Return [x, y] of the center of cell containing provided text 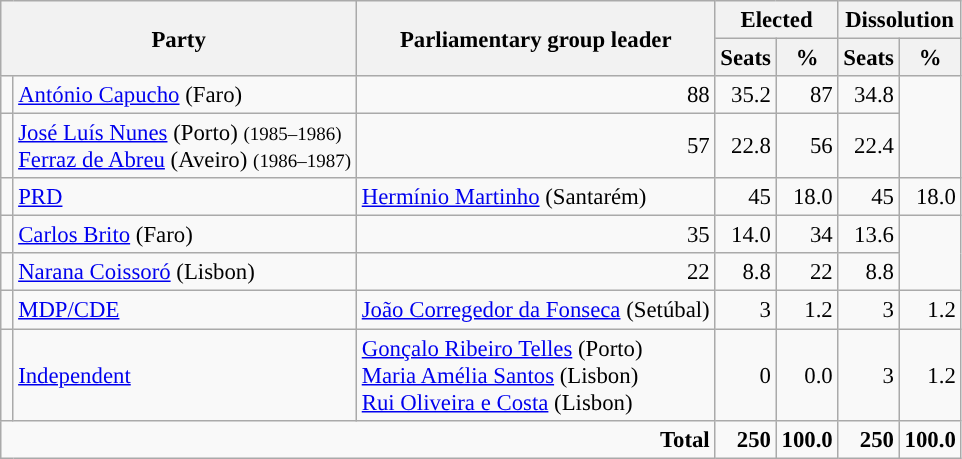
88 [536, 95]
Carlos Brito (Faro) [185, 235]
João Corregedor da Fonseca (Setúbal) [536, 310]
57 [536, 146]
35.2 [746, 95]
34.8 [868, 95]
Independent [185, 375]
35 [536, 235]
António Capucho (Faro) [185, 95]
Hermínio Martinho (Santarém) [536, 197]
MDP/CDE [185, 310]
0.0 [807, 375]
34 [807, 235]
Parliamentary group leader [536, 38]
22.8 [746, 146]
Narana Coissoró (Lisbon) [185, 273]
Party [179, 38]
Dissolution [900, 20]
Gonçalo Ribeiro Telles (Porto)Maria Amélia Santos (Lisbon)Rui Oliveira e Costa (Lisbon) [536, 375]
22.4 [868, 146]
Total [358, 439]
87 [807, 95]
14.0 [746, 235]
José Luís Nunes (Porto) (1985–1986)Ferraz de Abreu (Aveiro) (1986–1987) [185, 146]
13.6 [868, 235]
PRD [185, 197]
0 [746, 375]
Elected [776, 20]
56 [807, 146]
